Locate the cell with the specified text and output its [X, Y] center coordinate. 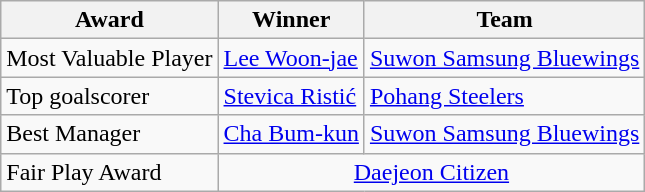
Cha Bum-kun [291, 134]
Daejeon Citizen [432, 172]
Most Valuable Player [110, 58]
Stevica Ristić [291, 96]
Pohang Steelers [504, 96]
Winner [291, 20]
Lee Woon-jae [291, 58]
Award [110, 20]
Team [504, 20]
Fair Play Award [110, 172]
Best Manager [110, 134]
Top goalscorer [110, 96]
